Scan for the cell matching the given text and deliver its [X, Y] coordinate at center. 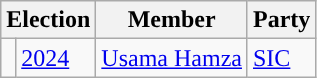
Usama Hamza [172, 58]
Member [172, 20]
2024 [56, 58]
SIC [281, 58]
Election [48, 20]
Party [281, 20]
